Identify which cell holds the provided text, then report its [X, Y] central coordinate. 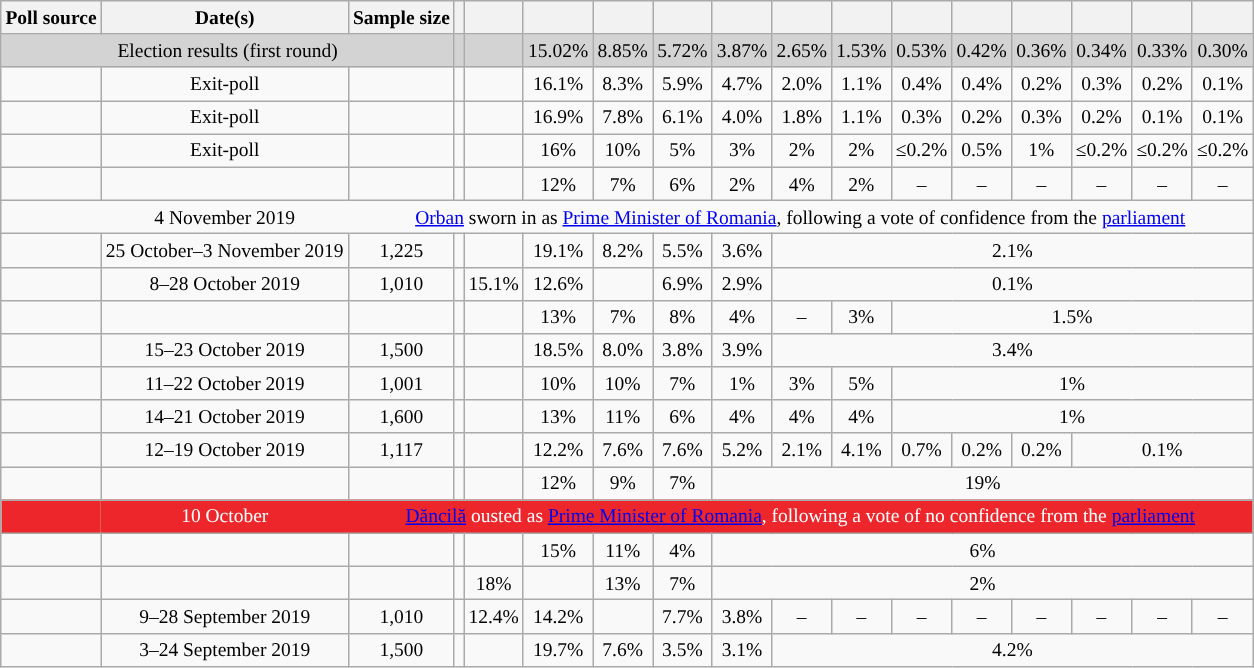
19.7% [558, 650]
15–23 October 2019 [224, 350]
0.36% [1041, 50]
8.2% [623, 250]
Date(s) [224, 18]
15.02% [558, 50]
12.6% [558, 284]
3.4% [1012, 350]
4.1% [862, 450]
0.34% [1102, 50]
5.9% [683, 84]
0.42% [982, 50]
4.7% [742, 84]
8.85% [623, 50]
7.7% [683, 616]
Sample size [401, 18]
Orban sworn in as Prime Minister of Romania, following a vote of confidence from the parliament [800, 216]
16% [558, 150]
3.87% [742, 50]
25 October–3 November 2019 [224, 250]
16.9% [558, 118]
7.8% [623, 118]
0.7% [922, 450]
16.1% [558, 84]
2.65% [802, 50]
19% [982, 484]
1.8% [802, 118]
0.5% [982, 150]
5.2% [742, 450]
18% [494, 584]
15.1% [494, 284]
1.5% [1072, 316]
18.5% [558, 350]
1,117 [401, 450]
8.0% [623, 350]
8% [683, 316]
4 November 2019 [224, 216]
2.0% [802, 84]
8.3% [623, 84]
19.1% [558, 250]
12–19 October 2019 [224, 450]
5.5% [683, 250]
8–28 October 2019 [224, 284]
14–21 October 2019 [224, 416]
3.6% [742, 250]
Dăncilă ousted as Prime Minister of Romania, following a vote of no confidence from the parliament [800, 516]
1,001 [401, 384]
3.9% [742, 350]
12.4% [494, 616]
1,225 [401, 250]
15% [558, 550]
Election results (first round) [228, 50]
11–22 October 2019 [224, 384]
4.0% [742, 118]
9% [623, 484]
0.33% [1162, 50]
9–28 September 2019 [224, 616]
1.53% [862, 50]
10 October [224, 516]
14.2% [558, 616]
3–24 September 2019 [224, 650]
1,600 [401, 416]
0.30% [1222, 50]
3.1% [742, 650]
12.2% [558, 450]
0.53% [922, 50]
4.2% [1012, 650]
3.5% [683, 650]
6.1% [683, 118]
5.72% [683, 50]
6.9% [683, 284]
2.9% [742, 284]
Poll source [51, 18]
